From the cell containing the given text, extract its center point as [X, Y] coordinate. 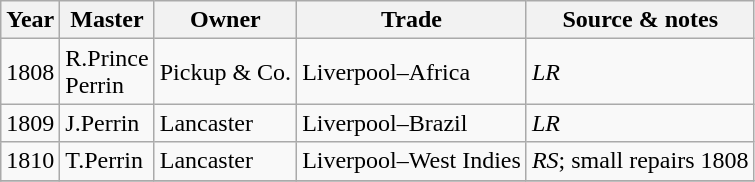
Owner [225, 20]
Liverpool–Brazil [412, 123]
Liverpool–Africa [412, 72]
1809 [30, 123]
RS; small repairs 1808 [640, 161]
T.Perrin [107, 161]
Master [107, 20]
Year [30, 20]
Trade [412, 20]
Liverpool–West Indies [412, 161]
1808 [30, 72]
R.PrincePerrin [107, 72]
1810 [30, 161]
Pickup & Co. [225, 72]
J.Perrin [107, 123]
Source & notes [640, 20]
